Find where the given text appears and provide that cell's center as [x, y] coordinate. 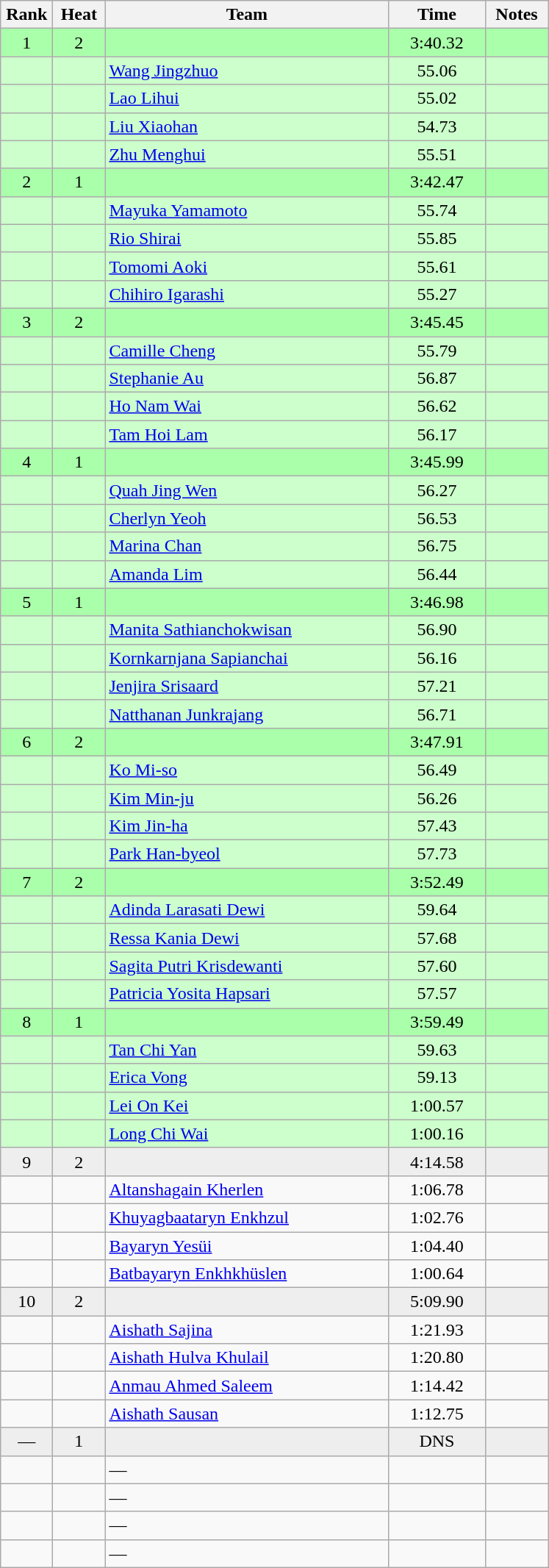
Rio Shirai [247, 238]
Ho Nam Wai [247, 407]
3:45.99 [437, 462]
Adinda Larasati Dewi [247, 910]
59.13 [437, 1078]
Tomomi Aoki [247, 266]
55.74 [437, 210]
4:14.58 [437, 1161]
1:20.80 [437, 1358]
59.64 [437, 910]
54.73 [437, 126]
Notes [517, 15]
1:06.78 [437, 1189]
Tam Hoi Lam [247, 434]
56.49 [437, 770]
5 [26, 602]
Aishath Sausan [247, 1414]
6 [26, 742]
57.73 [437, 854]
10 [26, 1302]
DNS [437, 1442]
Ressa Kania Dewi [247, 938]
3:52.49 [437, 882]
Rank [26, 15]
1:02.76 [437, 1217]
Mayuka Yamamoto [247, 210]
3:47.91 [437, 742]
56.87 [437, 379]
Patricia Yosita Hapsari [247, 994]
3:46.98 [437, 602]
55.51 [437, 154]
Zhu Menghui [247, 154]
1:04.40 [437, 1246]
Kim Jin-ha [247, 826]
Heat [79, 15]
Sagita Putri Krisdewanti [247, 966]
55.02 [437, 99]
56.75 [437, 546]
Khuyagbaataryn Enkhzul [247, 1217]
Cherlyn Yeoh [247, 518]
57.60 [437, 966]
56.44 [437, 574]
3:59.49 [437, 1022]
55.85 [437, 238]
Liu Xiaohan [247, 126]
3:40.32 [437, 43]
Kim Min-ju [247, 798]
7 [26, 882]
Manita Sathianchokwisan [247, 630]
3 [26, 322]
55.79 [437, 351]
Erica Vong [247, 1078]
56.53 [437, 518]
1:14.42 [437, 1386]
Lao Lihui [247, 99]
57.68 [437, 938]
56.90 [437, 630]
56.26 [437, 798]
Camille Cheng [247, 351]
57.21 [437, 686]
Long Chi Wai [247, 1134]
Altanshagain Kherlen [247, 1189]
Tan Chi Yan [247, 1050]
Quah Jing Wen [247, 490]
Jenjira Srisaard [247, 686]
1:00.64 [437, 1274]
1:21.93 [437, 1330]
Team [247, 15]
Ko Mi-so [247, 770]
Lei On Kei [247, 1106]
55.06 [437, 71]
Amanda Lim [247, 574]
57.43 [437, 826]
1:00.57 [437, 1106]
Chihiro Igarashi [247, 294]
56.62 [437, 407]
57.57 [437, 994]
3:45.45 [437, 322]
3:42.47 [437, 182]
Anmau Ahmed Saleem [247, 1386]
4 [26, 462]
55.27 [437, 294]
1:00.16 [437, 1134]
Natthanan Junkrajang [247, 714]
5:09.90 [437, 1302]
Batbayaryn Enkhkhüslen [247, 1274]
Time [437, 15]
Wang Jingzhuo [247, 71]
55.61 [437, 266]
Marina Chan [247, 546]
1:12.75 [437, 1414]
56.16 [437, 658]
56.17 [437, 434]
Stephanie Au [247, 379]
Aishath Hulva Khulail [247, 1358]
Aishath Sajina [247, 1330]
Bayaryn Yesüi [247, 1246]
9 [26, 1161]
8 [26, 1022]
Park Han-byeol [247, 854]
56.71 [437, 714]
56.27 [437, 490]
Kornkarnjana Sapianchai [247, 658]
59.63 [437, 1050]
